Locate the cell with the specified text and output its [X, Y] center coordinate. 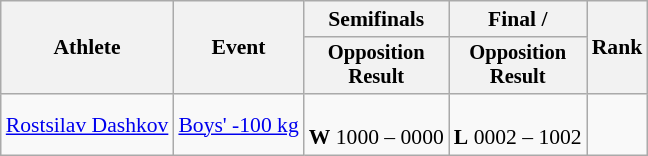
Athlete [88, 48]
W 1000 – 0000 [376, 124]
Boys' -100 kg [238, 124]
Rostsilav Dashkov [88, 124]
Event [238, 48]
Rank [618, 48]
Semifinals [376, 19]
L 0002 – 1002 [518, 124]
Final / [518, 19]
